Provide the (X, Y) coordinate of the cell's center where the given text is located.  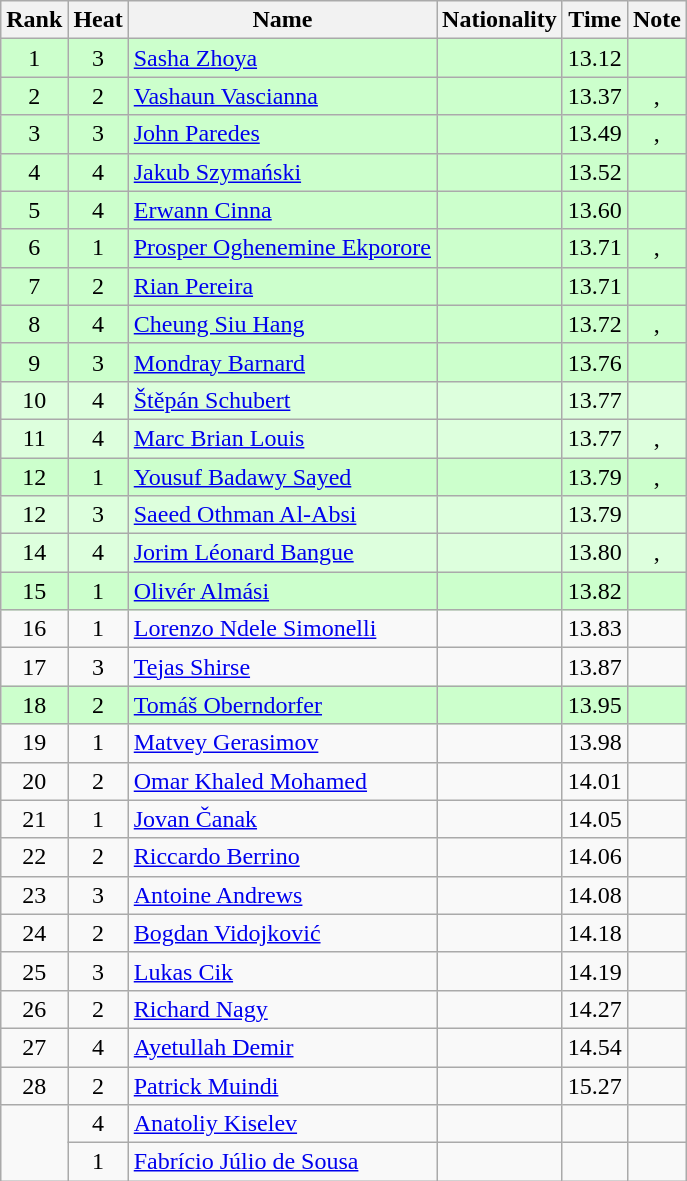
14.27 (594, 1009)
28 (34, 1085)
27 (34, 1047)
9 (34, 362)
13.76 (594, 362)
Lorenzo Ndele Simonelli (282, 629)
Lukas Cik (282, 971)
14.54 (594, 1047)
14.19 (594, 971)
Rank (34, 20)
14.05 (594, 819)
Note (656, 20)
13.95 (594, 705)
Olivér Almási (282, 591)
14.08 (594, 895)
15 (34, 591)
Mondray Barnard (282, 362)
13.80 (594, 553)
10 (34, 400)
13.82 (594, 591)
Name (282, 20)
Tejas Shirse (282, 667)
13.60 (594, 210)
14 (34, 553)
Heat (98, 20)
Jorim Léonard Bangue (282, 553)
19 (34, 743)
John Paredes (282, 134)
13.72 (594, 324)
13.52 (594, 172)
Rian Pereira (282, 286)
Fabrício Júlio de Sousa (282, 1162)
17 (34, 667)
Matvey Gerasimov (282, 743)
Time (594, 20)
Saeed Othman Al-Absi (282, 515)
13.83 (594, 629)
Štěpán Schubert (282, 400)
Omar Khaled Mohamed (282, 781)
13.37 (594, 96)
Bogdan Vidojković (282, 933)
Sasha Zhoya (282, 58)
14.06 (594, 857)
16 (34, 629)
8 (34, 324)
Riccardo Berrino (282, 857)
21 (34, 819)
25 (34, 971)
5 (34, 210)
Jovan Čanak (282, 819)
22 (34, 857)
26 (34, 1009)
Richard Nagy (282, 1009)
13.87 (594, 667)
18 (34, 705)
20 (34, 781)
Marc Brian Louis (282, 438)
13.12 (594, 58)
7 (34, 286)
13.98 (594, 743)
Patrick Muindi (282, 1085)
11 (34, 438)
Ayetullah Demir (282, 1047)
14.18 (594, 933)
Vashaun Vascianna (282, 96)
Anatoliy Kiselev (282, 1124)
15.27 (594, 1085)
24 (34, 933)
23 (34, 895)
13.49 (594, 134)
Yousuf Badawy Sayed (282, 477)
Prosper Oghenemine Ekporore (282, 248)
Antoine Andrews (282, 895)
6 (34, 248)
14.01 (594, 781)
Tomáš Oberndorfer (282, 705)
Jakub Szymański (282, 172)
Cheung Siu Hang (282, 324)
Erwann Cinna (282, 210)
Nationality (500, 20)
